Provide the [X, Y] coordinate of the cell's center where the given text is located.  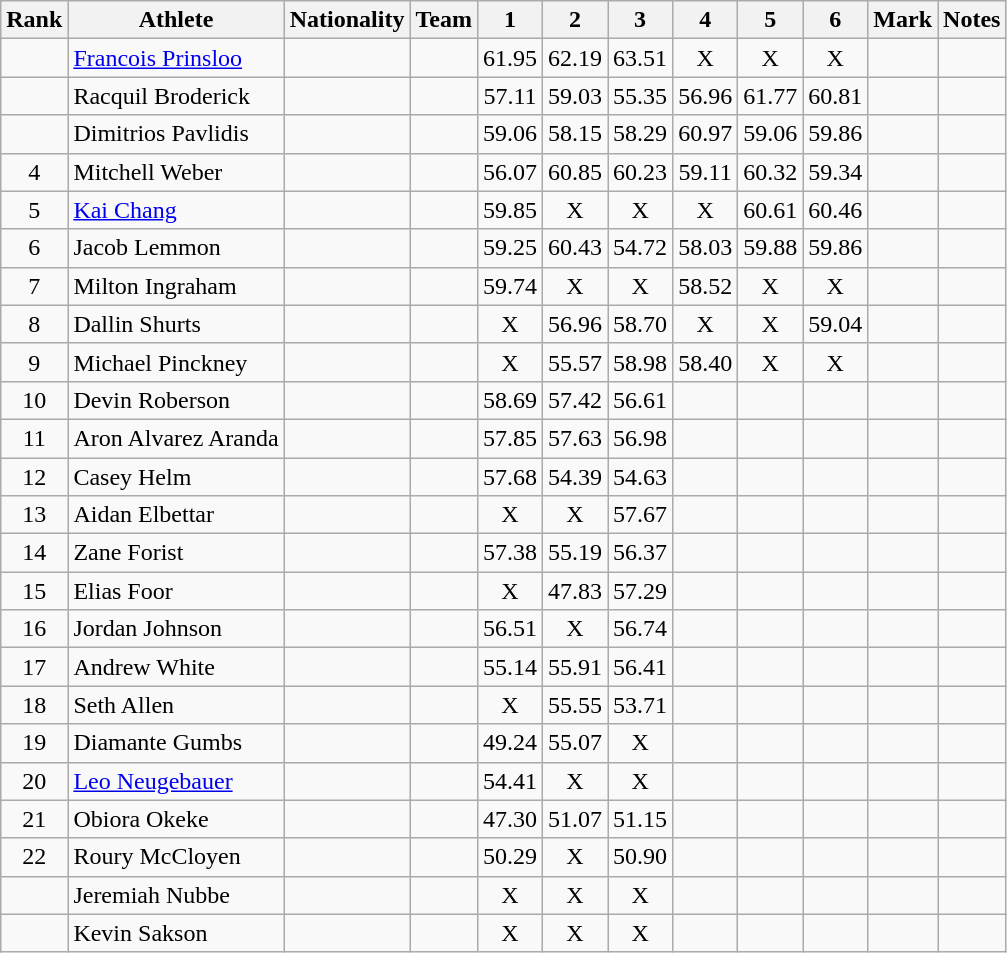
60.46 [836, 210]
51.07 [576, 819]
8 [34, 324]
60.81 [836, 96]
51.15 [640, 819]
60.43 [576, 248]
Aidan Elbettar [176, 515]
58.15 [576, 134]
14 [34, 553]
57.38 [510, 553]
54.72 [640, 248]
Milton Ingraham [176, 286]
54.41 [510, 781]
Leo Neugebauer [176, 781]
56.98 [640, 438]
Rank [34, 20]
60.32 [770, 172]
63.51 [640, 58]
10 [34, 400]
3 [640, 20]
13 [34, 515]
58.40 [706, 362]
Casey Helm [176, 477]
56.74 [640, 629]
57.67 [640, 515]
55.57 [576, 362]
60.61 [770, 210]
57.42 [576, 400]
Athlete [176, 20]
60.23 [640, 172]
60.97 [706, 134]
15 [34, 591]
59.03 [576, 96]
59.34 [836, 172]
58.98 [640, 362]
2 [576, 20]
12 [34, 477]
56.51 [510, 629]
19 [34, 743]
Elias Foor [176, 591]
Andrew White [176, 667]
Mark [903, 20]
56.41 [640, 667]
Diamante Gumbs [176, 743]
59.74 [510, 286]
56.37 [640, 553]
Francois Prinsloo [176, 58]
Zane Forist [176, 553]
Seth Allen [176, 705]
55.19 [576, 553]
9 [34, 362]
1 [510, 20]
59.85 [510, 210]
57.85 [510, 438]
17 [34, 667]
58.70 [640, 324]
22 [34, 857]
54.39 [576, 477]
55.35 [640, 96]
21 [34, 819]
47.83 [576, 591]
Mitchell Weber [176, 172]
Aron Alvarez Aranda [176, 438]
54.63 [640, 477]
Michael Pinckney [176, 362]
50.90 [640, 857]
59.25 [510, 248]
57.68 [510, 477]
11 [34, 438]
55.55 [576, 705]
58.69 [510, 400]
56.07 [510, 172]
Racquil Broderick [176, 96]
58.03 [706, 248]
7 [34, 286]
62.19 [576, 58]
56.61 [640, 400]
Jacob Lemmon [176, 248]
Dimitrios Pavlidis [176, 134]
Roury McCloyen [176, 857]
59.11 [706, 172]
20 [34, 781]
Kai Chang [176, 210]
Devin Roberson [176, 400]
55.07 [576, 743]
55.14 [510, 667]
61.95 [510, 58]
Kevin Sakson [176, 933]
50.29 [510, 857]
Dallin Shurts [176, 324]
53.71 [640, 705]
57.63 [576, 438]
Team [444, 20]
Obiora Okeke [176, 819]
61.77 [770, 96]
Notes [972, 20]
57.29 [640, 591]
59.04 [836, 324]
Nationality [347, 20]
55.91 [576, 667]
57.11 [510, 96]
59.88 [770, 248]
16 [34, 629]
47.30 [510, 819]
58.29 [640, 134]
18 [34, 705]
Jeremiah Nubbe [176, 895]
60.85 [576, 172]
Jordan Johnson [176, 629]
58.52 [706, 286]
49.24 [510, 743]
